From the cell containing the given text, extract its center point as [X, Y] coordinate. 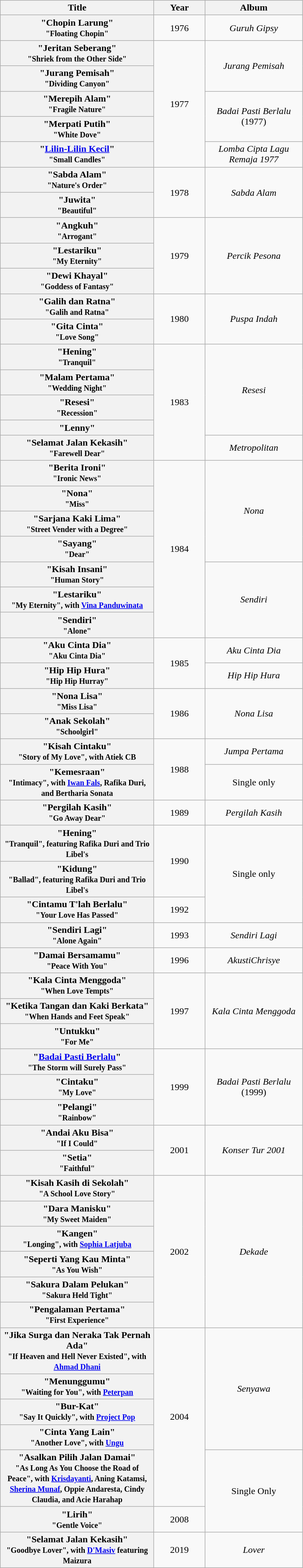
"Merpati Putih""White Dove" [77, 129]
"Hening""Tranquil" [77, 357]
Pergilah Kasih [254, 813]
"Lestariku""My Eternity" [77, 255]
"Dewi Khayal""Goddess of Fantasy" [77, 281]
"Juwita""Beautiful" [77, 205]
"Cintamu T'lah Berlalu""Your Love Has Passed" [77, 910]
"Lirih""Gentle Voice" [77, 1519]
Metropolitan [254, 448]
"Kemesraan""Intimacy", with Iwan Fals, Rafika Duri, and Bertharia Sonata [77, 782]
"Badai Pasti Berlalu""The Storm will Surely Pass" [77, 1062]
AkustiChrisye [254, 960]
"Selamat Jalan Kekasih""Goodbye Lover", with D'Masiv featuring Maizura [77, 1550]
"Pelangi""Rainbow" [77, 1112]
"Kala Cinta Menggoda""When Love Tempts" [77, 985]
"Lilin-Lilin Kecil""Small Candles" [77, 154]
1988 [180, 770]
2019 [180, 1550]
"Damai Bersamamu""Peace With You" [77, 960]
"Gita Cinta""Love Song" [77, 332]
"Setia""Faithful" [77, 1163]
"Pengalaman Pertama""First Experience" [77, 1315]
Sendiri [254, 599]
"Aku Cinta Dia""Aku Cinta Dia" [77, 650]
"Anak Sekolah""Schoolgirl" [77, 726]
1979 [180, 255]
1989 [180, 813]
"Menunggumu""Waiting for You", with Peterpan [77, 1386]
Badai Pasti Berlalu (1977) [254, 116]
1980 [180, 319]
1978 [180, 192]
"Kisah Insani""Human Story" [77, 574]
1992 [180, 910]
"Pergilah Kasih""Go Away Dear" [77, 813]
Single Only [254, 1491]
Lomba Cipta Lagu Remaja 1977 [254, 154]
"Jurang Pemisah""Dividing Canyon" [77, 79]
"Kangen""Longing", with Sophia Latjuba [77, 1239]
1999 [180, 1087]
Nona [254, 511]
Resesi [254, 390]
"Jeritan Seberang""Shriek from the Other Side" [77, 53]
"Selamat Jalan Kekasih""Farewell Dear" [77, 448]
1996 [180, 960]
"Malam Pertama""Wedding Night" [77, 382]
"Cintaku""My Love" [77, 1087]
Senyawa [254, 1389]
2008 [180, 1519]
"Resesi""Recession" [77, 408]
"Lenny" [77, 428]
1997 [180, 1011]
"Dara Manisku""My Sweet Maiden" [77, 1213]
Sendiri Lagi [254, 935]
Album [254, 8]
"Sendiri""Alone" [77, 625]
1983 [180, 402]
"Jika Surga dan Neraka Tak Pernah Ada""If Heaven and Hell Never Existed", with Ahmad Dhani [77, 1350]
1986 [180, 713]
"Andai Aku Bisa""If I Could" [77, 1137]
Badai Pasti Berlalu (1999) [254, 1087]
Lover [254, 1550]
Aku Cinta Dia [254, 650]
"Berita Ironi""Ironic News" [77, 473]
"Hip Hip Hura""Hip Hip Hurray" [77, 676]
"Nona Lisa""Miss Lisa" [77, 701]
1990 [180, 861]
Jumpa Pertama [254, 752]
Guruh Gipsy [254, 28]
"Ketika Tangan dan Kaki Berkata""When Hands and Feet Speak" [77, 1011]
Nona Lisa [254, 713]
"Sabda Alam""Nature's Order" [77, 180]
Year [180, 8]
"Sarjana Kaki Lima""Street Vender with a Degree" [77, 524]
2004 [180, 1417]
Sabda Alam [254, 192]
1977 [180, 104]
1985 [180, 663]
"Sakura Dalam Pelukan""Sakura Held Tight" [77, 1290]
Title [77, 8]
1976 [180, 28]
"Bur-Kat""Say It Quickly", with Project Pop [77, 1412]
"Hening""Tranquil", featuring Rafika Duri and Trio Libel's [77, 843]
"Lestariku""My Eternity", with Vina Panduwinata [77, 599]
Konser Tur 2001 [254, 1150]
"Kisah Cintaku""Story of My Love", with Atiek CB [77, 752]
"Kisah Kasih di Sekolah""A School Love Story" [77, 1189]
2002 [180, 1252]
Kala Cinta Menggoda [254, 1011]
"Angkuh""Arrogant" [77, 230]
Hip Hip Hura [254, 676]
"Kidung""Ballad", featuring Rafika Duri and Trio Libel's [77, 879]
"Untukku""For Me" [77, 1036]
"Seperti Yang Kau Minta""As You Wish" [77, 1264]
Jurang Pemisah [254, 66]
2001 [180, 1150]
1993 [180, 935]
"Merepih Alam""Fragile Nature" [77, 104]
"Sayang""Dear" [77, 549]
"Chopin Larung""Floating Chopin" [77, 28]
"Nona""Miss" [77, 498]
"Cinta Yang Lain""Another Love", with Ungu [77, 1437]
Percik Pesona [254, 255]
Puspa Indah [254, 319]
"Sendiri Lagi""Alone Again" [77, 935]
Dekade [254, 1252]
"Galih dan Ratna""Galih and Ratna" [77, 306]
1984 [180, 549]
